For the text-containing cell, return its midpoint in [x, y] coordinate format. 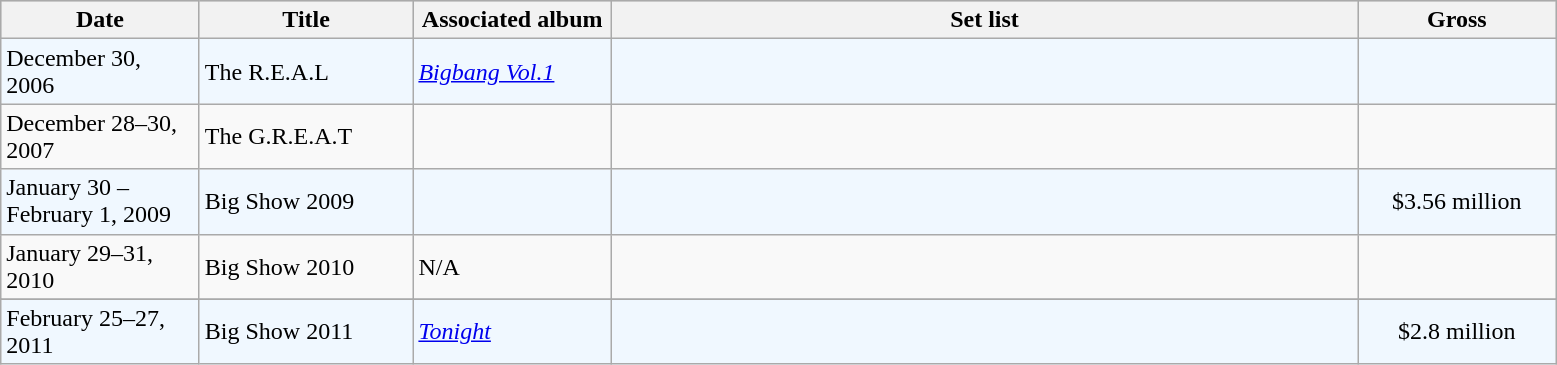
February 25–27, 2011 [100, 332]
N/A [512, 266]
Title [306, 20]
Set list [984, 20]
Gross [1458, 20]
Bigbang Vol.1 [512, 72]
January 30 – February 1, 2009 [100, 202]
$3.56 million [1458, 202]
Big Show 2011 [306, 332]
Date [100, 20]
Associated album [512, 20]
The R.E.A.L [306, 72]
January 29–31, 2010 [100, 266]
Tonight [512, 332]
Big Show 2010 [306, 266]
The G.R.E.A.T [306, 136]
December 30, 2006 [100, 72]
$2.8 million [1458, 332]
Big Show 2009 [306, 202]
December 28–30, 2007 [100, 136]
